Output the (X, Y) coordinate of the center of the cell containing the given text.  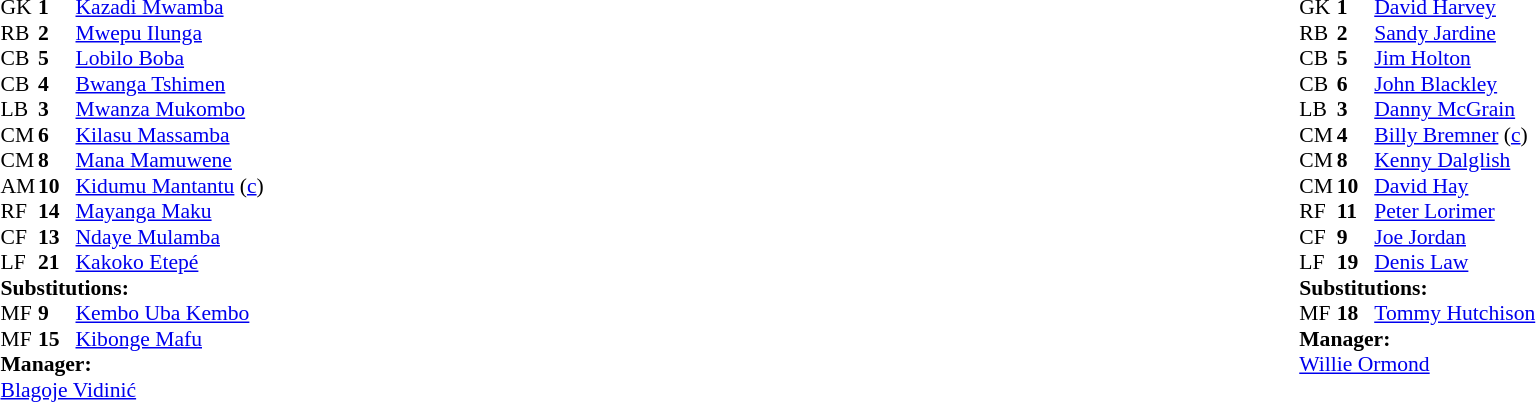
15 (57, 339)
Peter Lorimer (1454, 211)
David Hay (1454, 186)
21 (57, 263)
14 (57, 211)
AM (19, 186)
Mayanga Maku (170, 211)
Mwepu Ilunga (170, 33)
13 (57, 237)
Billy Bremner (c) (1454, 135)
Lobilo Boba (170, 59)
Sandy Jardine (1454, 33)
Kilasu Massamba (170, 135)
Mana Mamuwene (170, 161)
11 (1356, 211)
Mwanza Mukombo (170, 109)
Denis Law (1454, 263)
Danny McGrain (1454, 109)
Kidumu Mantantu (c) (170, 186)
Jim Holton (1454, 59)
Kibonge Mafu (170, 339)
Bwanga Tshimen (170, 84)
Kembo Uba Kembo (170, 313)
19 (1356, 263)
Tommy Hutchison (1454, 313)
Kakoko Etepé (170, 263)
18 (1356, 313)
Willie Ormond (1417, 365)
John Blackley (1454, 84)
Joe Jordan (1454, 237)
Ndaye Mulamba (170, 237)
Kenny Dalglish (1454, 161)
